Locate the cell with the specified text and output its [x, y] center coordinate. 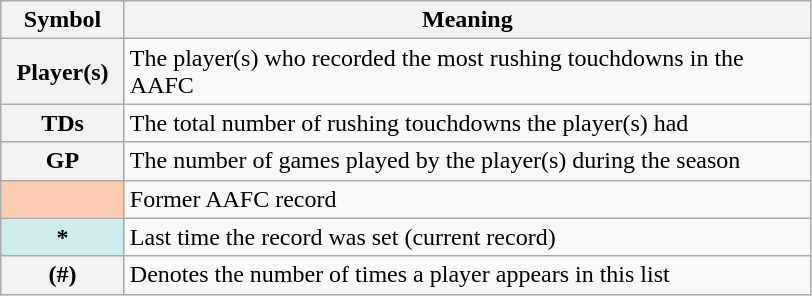
Meaning [467, 20]
Player(s) [63, 72]
TDs [63, 123]
* [63, 237]
(#) [63, 275]
GP [63, 161]
The player(s) who recorded the most rushing touchdowns in the AAFC [467, 72]
Former AAFC record [467, 199]
Symbol [63, 20]
Denotes the number of times a player appears in this list [467, 275]
The number of games played by the player(s) during the season [467, 161]
The total number of rushing touchdowns the player(s) had [467, 123]
Last time the record was set (current record) [467, 237]
